Return the (x, y) coordinate for the center point of the cell that contains the specified text.  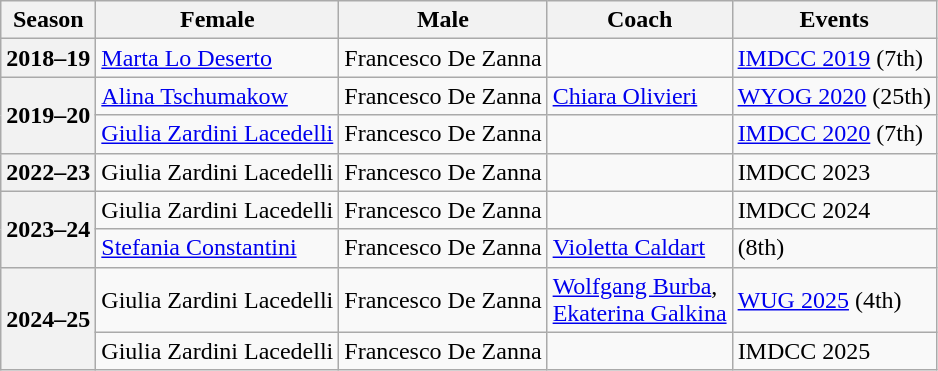
Stefania Constantini (218, 248)
IMDCC 2020 (7th) (834, 134)
Alina Tschumakow (218, 96)
2018–19 (48, 58)
Female (218, 20)
Wolfgang Burba,Ekaterina Galkina (640, 300)
Male (443, 20)
2022–23 (48, 172)
WUG 2025 (4th) (834, 300)
Events (834, 20)
2023–24 (48, 229)
Season (48, 20)
2024–25 (48, 318)
IMDCC 2023 (834, 172)
WYOG 2020 (25th) (834, 96)
IMDCC 2024 (834, 210)
Violetta Caldart (640, 248)
Marta Lo Deserto (218, 58)
2019–20 (48, 115)
Coach (640, 20)
(8th) (834, 248)
IMDCC 2025 (834, 351)
Chiara Olivieri (640, 96)
IMDCC 2019 (7th) (834, 58)
